Determine the [x, y] coordinate at the center of the cell enclosing the given text.  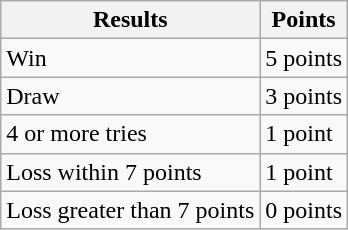
Points [304, 20]
3 points [304, 96]
Win [130, 58]
0 points [304, 210]
Draw [130, 96]
Results [130, 20]
4 or more tries [130, 134]
Loss greater than 7 points [130, 210]
5 points [304, 58]
Loss within 7 points [130, 172]
